For the text-containing cell, return its midpoint in (X, Y) coordinate format. 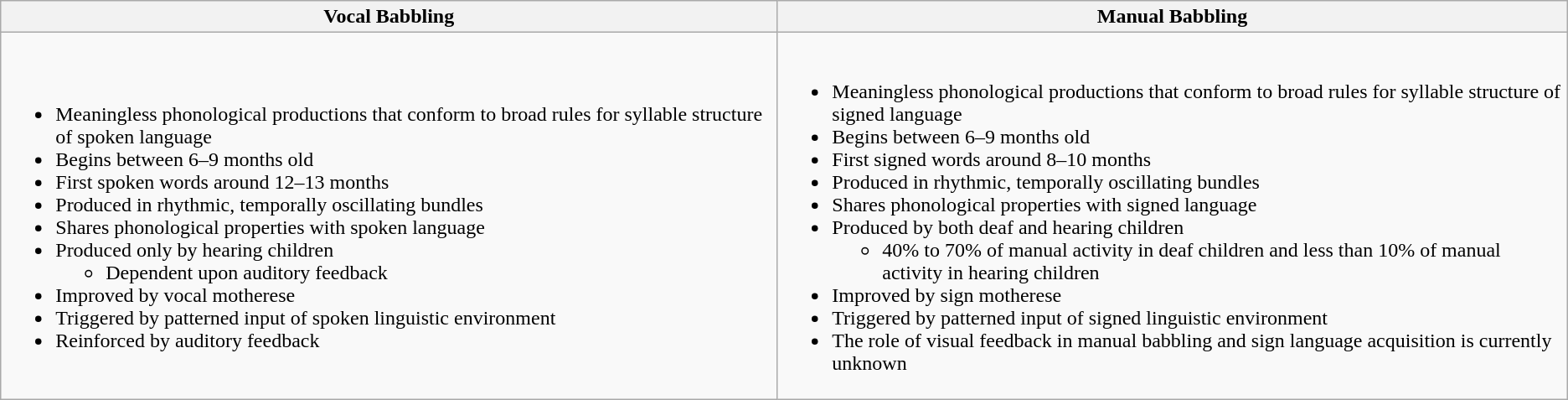
Manual Babbling (1173, 17)
Vocal Babbling (389, 17)
